Determine the (X, Y) coordinate at the center of the cell enclosing the given text.  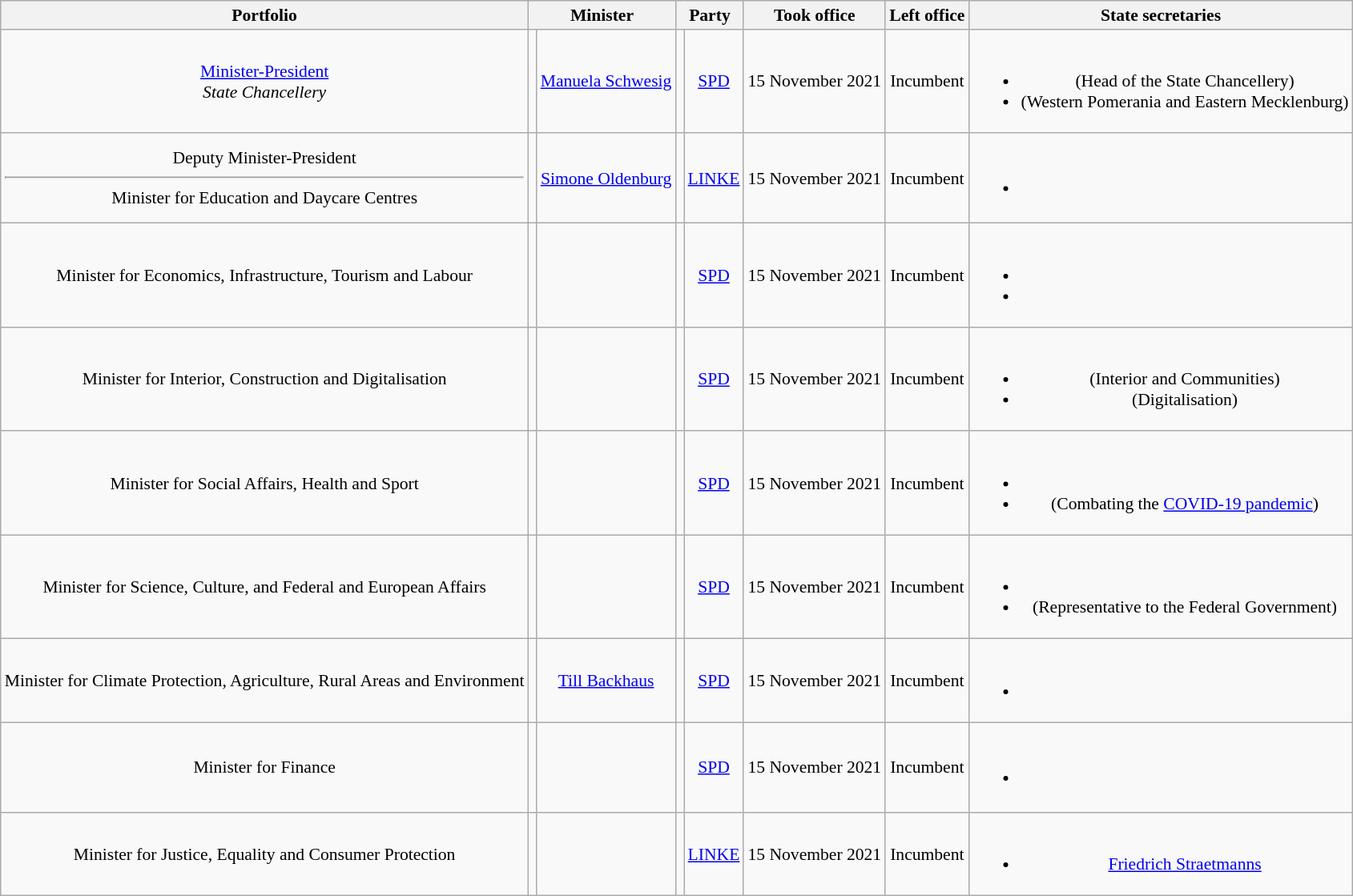
Till Backhaus (606, 681)
Party (710, 15)
Minister for Social Affairs, Health and Sport (264, 484)
Friedrich Straetmanns (1160, 854)
Minister-PresidentState Chancellery (264, 82)
(Representative to the Federal Government) (1160, 587)
Left office (927, 15)
(Head of the State Chancellery) (Western Pomerania and Eastern Mecklenburg) (1160, 82)
Minister for Science, Culture, and Federal and European Affairs (264, 587)
Simone Oldenburg (606, 179)
Deputy Minister-PresidentMinister for Education and Daycare Centres (264, 179)
Manuela Schwesig (606, 82)
Portfolio (264, 15)
Took office (814, 15)
Minister for Finance (264, 768)
(Combating the COVID-19 pandemic) (1160, 484)
State secretaries (1160, 15)
(Interior and Communities) (Digitalisation) (1160, 380)
Minister for Climate Protection, Agriculture, Rural Areas and Environment (264, 681)
Minister for Economics, Infrastructure, Tourism and Labour (264, 275)
Minister (602, 15)
Minister for Justice, Equality and Consumer Protection (264, 854)
Minister for Interior, Construction and Digitalisation (264, 380)
